Output the [X, Y] coordinate of the center of the cell containing the given text.  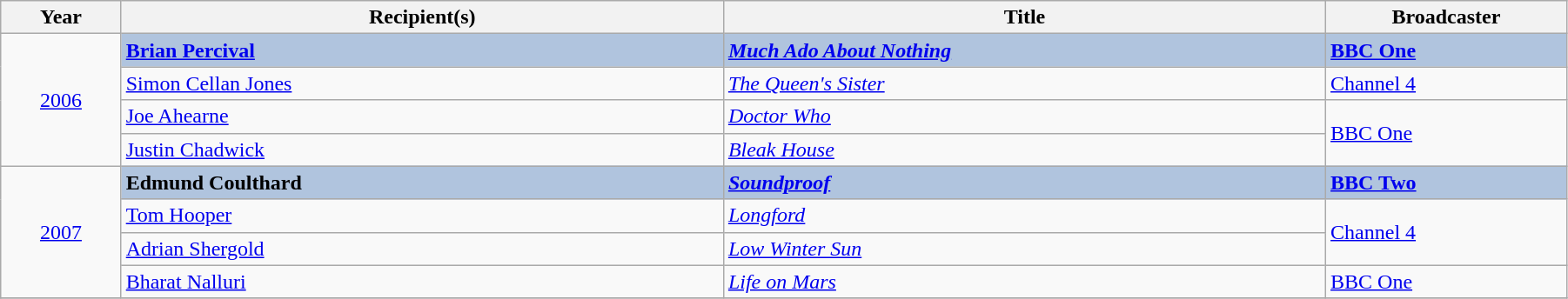
Justin Chadwick [422, 149]
Life on Mars [1024, 282]
Edmund Coulthard [422, 183]
Joe Ahearne [422, 116]
BBC Two [1446, 183]
Recipient(s) [422, 17]
Adrian Shergold [422, 249]
Brian Percival [422, 50]
Much Ado About Nothing [1024, 50]
Bharat Nalluri [422, 282]
Broadcaster [1446, 17]
Longford [1024, 216]
Year [61, 17]
Doctor Who [1024, 116]
Tom Hooper [422, 216]
Title [1024, 17]
Soundproof [1024, 183]
2007 [61, 232]
2006 [61, 100]
The Queen's Sister [1024, 83]
Simon Cellan Jones [422, 83]
Low Winter Sun [1024, 249]
Bleak House [1024, 149]
